Locate the cell with the specified text and output its (X, Y) center coordinate. 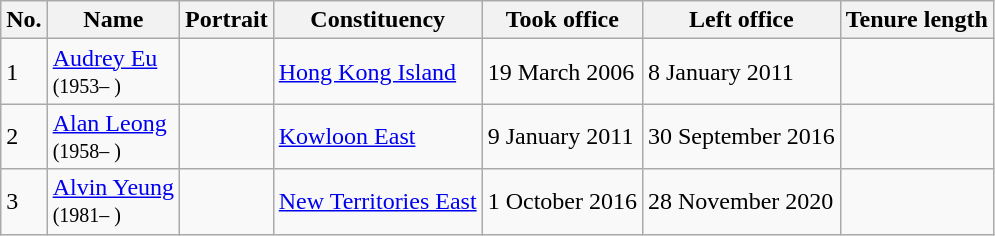
28 November 2020 (741, 202)
1 (24, 72)
Kowloon East (378, 136)
Left office (741, 20)
Alan Leong(1958– ) (113, 136)
Audrey Eu(1953– ) (113, 72)
Hong Kong Island (378, 72)
Alvin Yeung(1981– ) (113, 202)
Name (113, 20)
Tenure length (916, 20)
Took office (562, 20)
19 March 2006 (562, 72)
No. (24, 20)
8 January 2011 (741, 72)
9 January 2011 (562, 136)
2 (24, 136)
30 September 2016 (741, 136)
New Territories East (378, 202)
3 (24, 202)
1 October 2016 (562, 202)
Constituency (378, 20)
Portrait (227, 20)
